From the cell containing the given text, extract its center point as [x, y] coordinate. 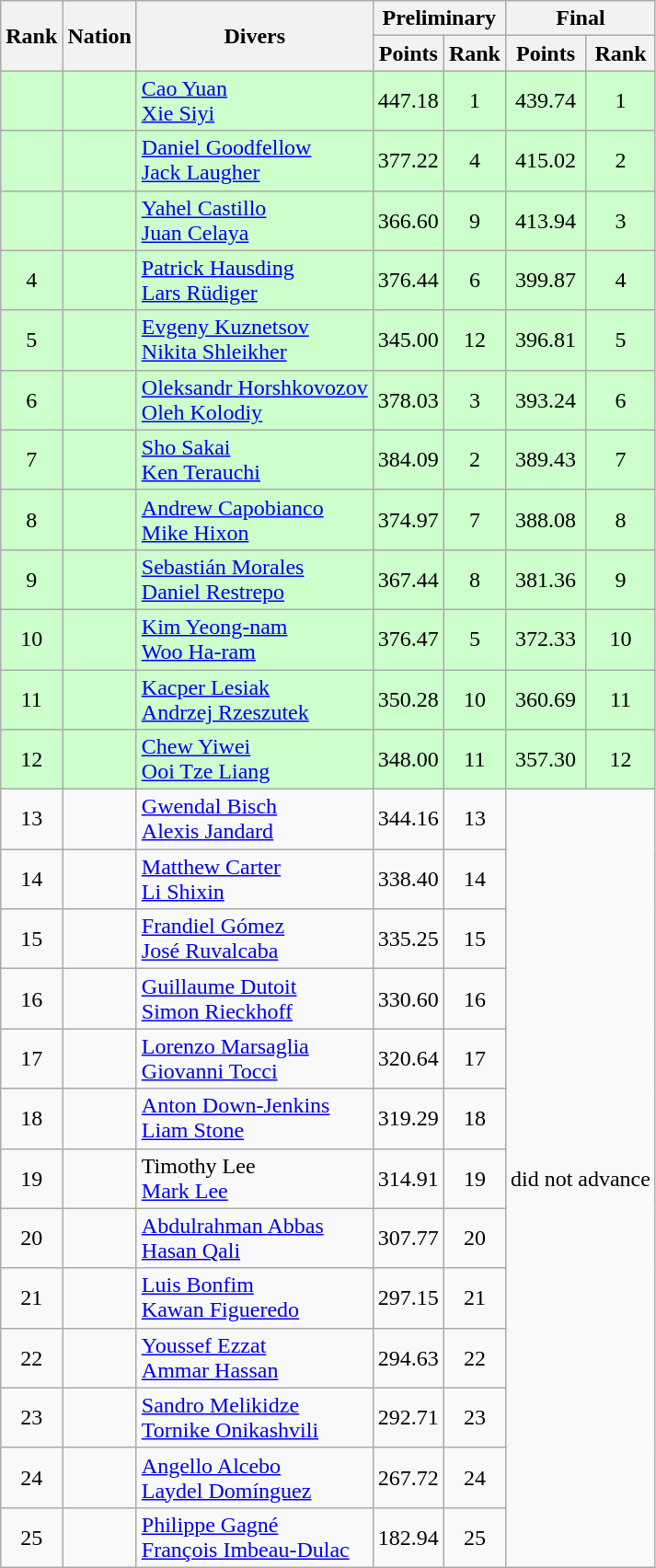
314.91 [409, 1178]
Nation [99, 36]
267.72 [409, 1478]
297.15 [409, 1297]
292.71 [409, 1417]
Chew YiweiOoi Tze Liang [254, 760]
345.00 [409, 340]
388.08 [545, 519]
Kacper LesiakAndrzej Rzeszutek [254, 699]
357.30 [545, 760]
307.77 [409, 1239]
376.44 [409, 280]
447.18 [409, 101]
Anton Down-JenkinsLiam Stone [254, 1119]
378.03 [409, 399]
384.09 [409, 460]
320.64 [409, 1058]
439.74 [545, 101]
Cao YuanXie Siyi [254, 101]
Frandiel GómezJosé Ruvalcaba [254, 939]
Patrick HausdingLars Rüdiger [254, 280]
374.97 [409, 519]
348.00 [409, 760]
Evgeny KuznetsovNikita Shleikher [254, 340]
Final [580, 18]
Preliminary [439, 18]
182.94 [409, 1537]
Angello AlceboLaydel Domínguez [254, 1478]
Luis BonfimKawan Figueredo [254, 1297]
413.94 [545, 221]
Abdulrahman AbbasHasan Qali [254, 1239]
Yahel CastilloJuan Celaya [254, 221]
Sho SakaiKen Terauchi [254, 460]
396.81 [545, 340]
Youssef EzzatAmmar Hassan [254, 1358]
366.60 [409, 221]
Philippe GagnéFrançois Imbeau-Dulac [254, 1537]
393.24 [545, 399]
Lorenzo MarsagliaGiovanni Tocci [254, 1058]
415.02 [545, 160]
338.40 [409, 880]
Gwendal BischAlexis Jandard [254, 819]
Daniel GoodfellowJack Laugher [254, 160]
377.22 [409, 160]
330.60 [409, 999]
360.69 [545, 699]
did not advance [580, 1179]
319.29 [409, 1119]
335.25 [409, 939]
Kim Yeong-namWoo Ha-ram [254, 639]
350.28 [409, 699]
344.16 [409, 819]
389.43 [545, 460]
Sebastián MoralesDaniel Restrepo [254, 580]
Timothy LeeMark Lee [254, 1178]
294.63 [409, 1358]
381.36 [545, 580]
372.33 [545, 639]
Divers [254, 36]
399.87 [545, 280]
367.44 [409, 580]
Sandro MelikidzeTornike Onikashvili [254, 1417]
376.47 [409, 639]
Oleksandr HorshkovozovOleh Kolodiy [254, 399]
Guillaume DutoitSimon Rieckhoff [254, 999]
Andrew CapobiancoMike Hixon [254, 519]
Matthew CarterLi Shixin [254, 880]
